Determine the (x, y) coordinate at the center of the cell enclosing the given text.  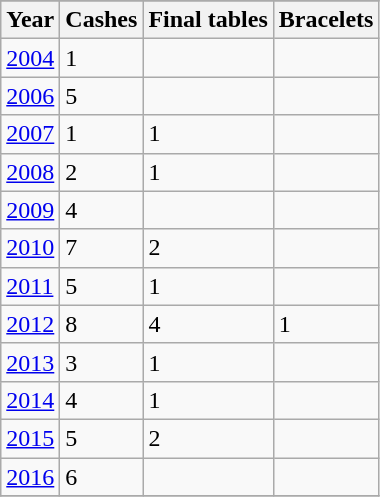
2008 (30, 172)
Cashes (102, 20)
Bracelets (326, 20)
2015 (30, 438)
2011 (30, 286)
2006 (30, 96)
3 (102, 362)
2004 (30, 58)
Year (30, 20)
2016 (30, 477)
2009 (30, 210)
8 (102, 324)
Final tables (208, 20)
2014 (30, 400)
7 (102, 248)
6 (102, 477)
2013 (30, 362)
2010 (30, 248)
2012 (30, 324)
2007 (30, 134)
